Scan for the cell matching the given text and deliver its (x, y) coordinate at center. 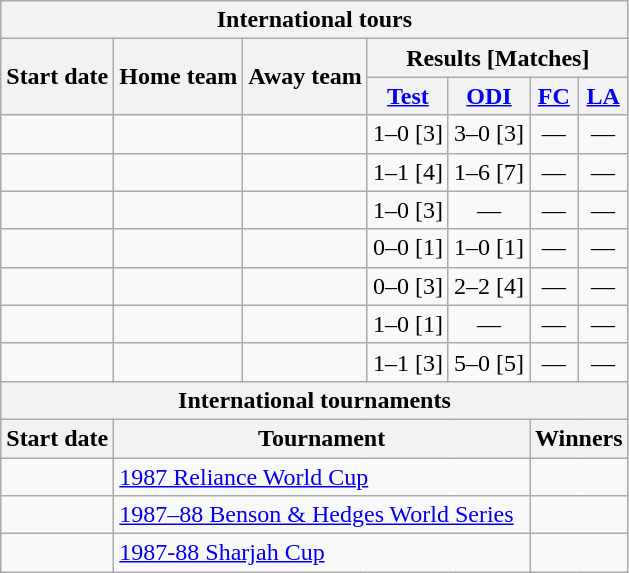
0–0 [3] (408, 286)
International tournaments (314, 400)
Tournament (322, 438)
1–1 [3] (408, 362)
Results [Matches] (498, 58)
5–0 [5] (488, 362)
0–0 [1] (408, 248)
1987 Reliance World Cup (322, 477)
ODI (488, 96)
1987-88 Sharjah Cup (322, 553)
Away team (306, 77)
3–0 [3] (488, 134)
1–6 [7] (488, 172)
LA (603, 96)
1987–88 Benson & Hedges World Series (322, 515)
International tours (314, 20)
FC (554, 96)
Winners (580, 438)
1–1 [4] (408, 172)
2–2 [4] (488, 286)
Home team (178, 77)
Test (408, 96)
